Identify which cell holds the provided text, then report its [x, y] central coordinate. 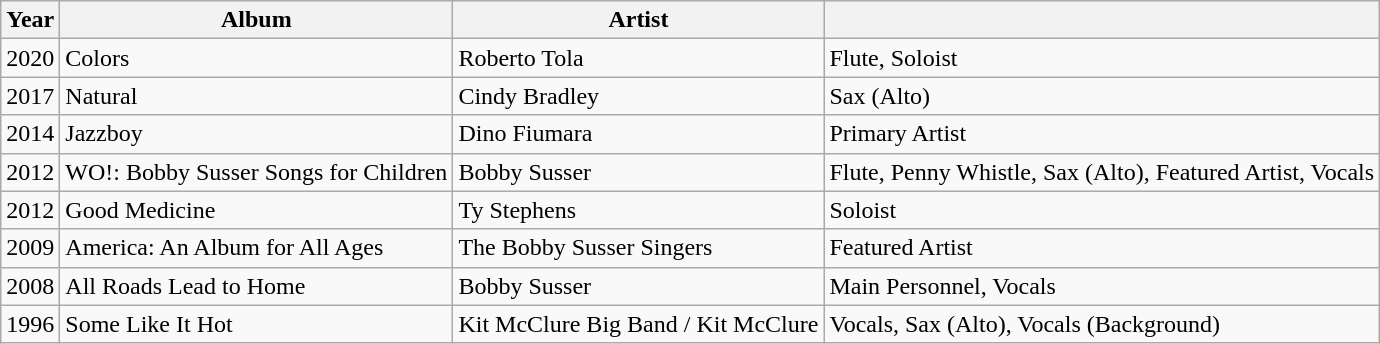
Vocals, Sax (Alto), Vocals (Background) [1102, 324]
Some Like It Hot [256, 324]
All Roads Lead to Home [256, 286]
Featured Artist [1102, 248]
Primary Artist [1102, 134]
America: An Album for All Ages [256, 248]
Jazzboy [256, 134]
Sax (Alto) [1102, 96]
Artist [638, 20]
2017 [30, 96]
2020 [30, 58]
2014 [30, 134]
Year [30, 20]
Cindy Bradley [638, 96]
Kit McClure Big Band / Kit McClure [638, 324]
Main Personnel, Vocals [1102, 286]
WO!: Bobby Susser Songs for Children [256, 172]
Dino Fiumara [638, 134]
2008 [30, 286]
Roberto Tola [638, 58]
Flute, Soloist [1102, 58]
1996 [30, 324]
Good Medicine [256, 210]
Soloist [1102, 210]
Ty Stephens [638, 210]
2009 [30, 248]
Natural [256, 96]
Flute, Penny Whistle, Sax (Alto), Featured Artist, Vocals [1102, 172]
Colors [256, 58]
The Bobby Susser Singers [638, 248]
Album [256, 20]
